Extract the [x, y] coordinate from the center of the cell holding the provided text.  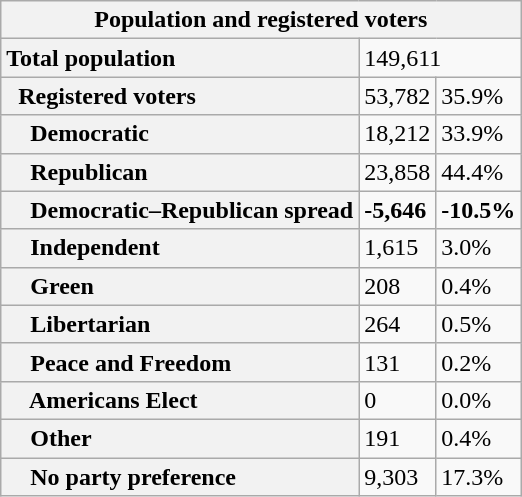
0.5% [478, 324]
3.0% [478, 248]
17.3% [478, 477]
Population and registered voters [261, 20]
-5,646 [398, 210]
No party preference [180, 477]
208 [398, 286]
9,303 [398, 477]
Peace and Freedom [180, 362]
Democratic [180, 134]
149,611 [440, 58]
Republican [180, 172]
Democratic–Republican spread [180, 210]
33.9% [478, 134]
Total population [180, 58]
Americans Elect [180, 400]
1,615 [398, 248]
0.0% [478, 400]
-10.5% [478, 210]
53,782 [398, 96]
Libertarian [180, 324]
Registered voters [180, 96]
Green [180, 286]
191 [398, 438]
0 [398, 400]
264 [398, 324]
44.4% [478, 172]
Independent [180, 248]
131 [398, 362]
35.9% [478, 96]
18,212 [398, 134]
0.2% [478, 362]
Other [180, 438]
23,858 [398, 172]
